Determine the [x, y] coordinate at the center of the cell enclosing the given text.  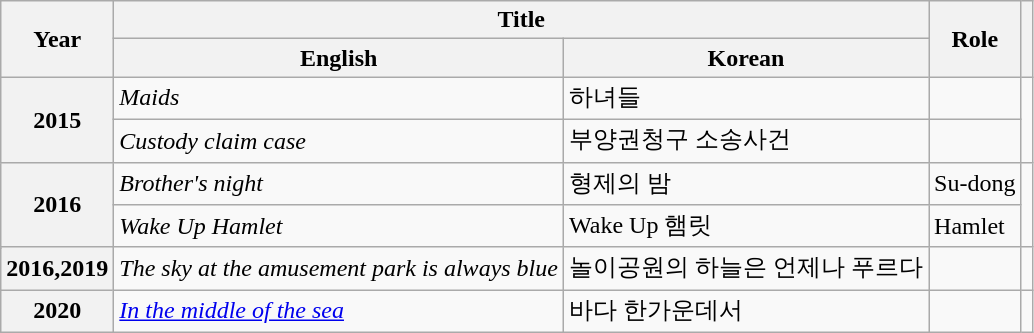
바다 한가운데서 [746, 312]
Year [58, 39]
Wake Up 햄릿 [746, 226]
Maids [339, 98]
2015 [58, 120]
Korean [746, 58]
놀이공원의 하늘은 언제나 푸르다 [746, 268]
부양권청구 소송사건 [746, 140]
2016 [58, 204]
Role [975, 39]
Wake Up Hamlet [339, 226]
2020 [58, 312]
하녀들 [746, 98]
Title [522, 20]
Custody claim case [339, 140]
In the middle of the sea [339, 312]
2016,2019 [58, 268]
English [339, 58]
The sky at the amusement park is always blue [339, 268]
Hamlet [975, 226]
Su-dong [975, 184]
형제의 밤 [746, 184]
Brother's night [339, 184]
